Capture the cell that displays the provided text and extract its [x, y] central coordinate. 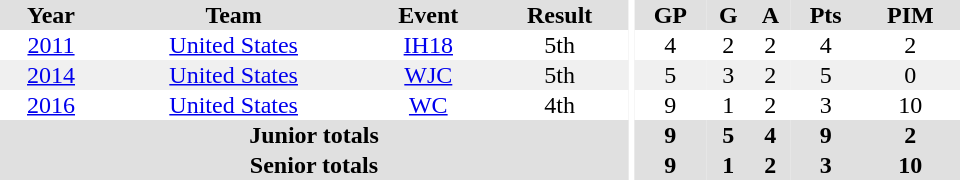
Junior totals [314, 135]
2016 [51, 105]
0 [910, 75]
Pts [826, 15]
Senior totals [314, 165]
2011 [51, 45]
A [770, 15]
WJC [428, 75]
Result [560, 15]
GP [670, 15]
WC [428, 105]
4th [560, 105]
2014 [51, 75]
G [728, 15]
Team [234, 15]
PIM [910, 15]
Event [428, 15]
IH18 [428, 45]
Year [51, 15]
